Search for the cell housing the specified text and yield its (x, y) center coordinate. 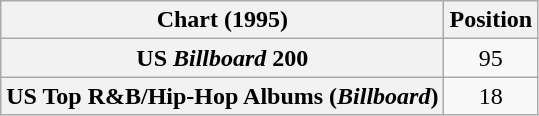
US Billboard 200 (222, 58)
95 (491, 58)
US Top R&B/Hip-Hop Albums (Billboard) (222, 96)
Position (491, 20)
Chart (1995) (222, 20)
18 (491, 96)
